From the cell containing the given text, extract its center point as [x, y] coordinate. 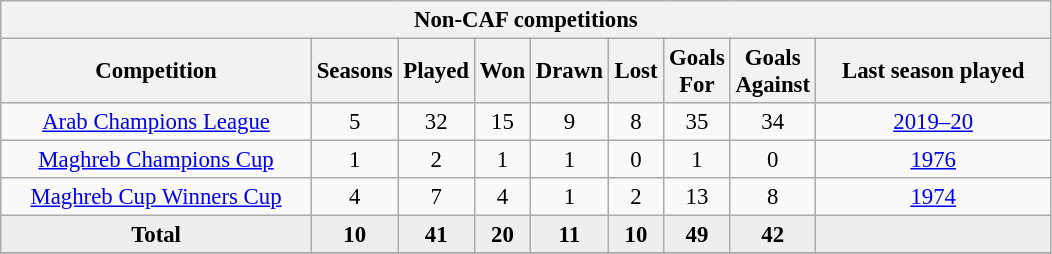
5 [354, 122]
32 [436, 122]
Total [156, 235]
2019–20 [933, 122]
7 [436, 197]
Won [502, 72]
Non-CAF competitions [526, 20]
41 [436, 235]
Arab Champions League [156, 122]
13 [697, 197]
Drawn [570, 72]
Maghreb Cup Winners Cup [156, 197]
34 [772, 122]
Lost [636, 72]
Last season played [933, 72]
11 [570, 235]
Competition [156, 72]
20 [502, 235]
1974 [933, 197]
1976 [933, 160]
49 [697, 235]
Maghreb Champions Cup [156, 160]
42 [772, 235]
Goals For [697, 72]
Goals Against [772, 72]
9 [570, 122]
35 [697, 122]
Seasons [354, 72]
15 [502, 122]
Played [436, 72]
